Pinpoint the cell where the given text exists, returning its [x, y] midpoint coordinate. 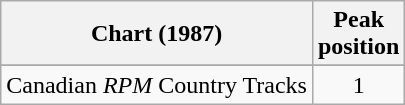
Peakposition [358, 34]
Chart (1987) [157, 34]
1 [358, 85]
Canadian RPM Country Tracks [157, 85]
